Identify which cell holds the provided text, then report its [X, Y] central coordinate. 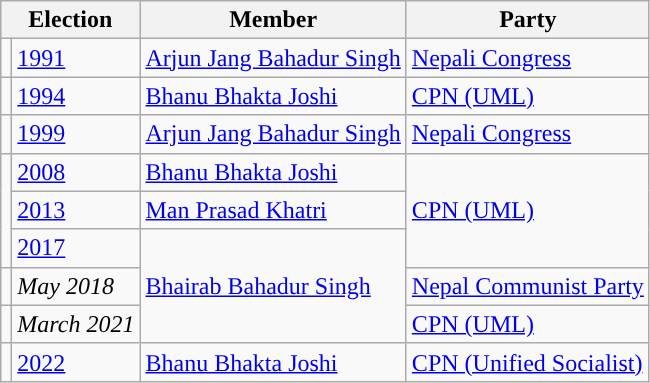
2008 [76, 172]
2017 [76, 248]
March 2021 [76, 324]
2022 [76, 362]
Man Prasad Khatri [273, 210]
2013 [76, 210]
1999 [76, 134]
Nepal Communist Party [528, 286]
Election [70, 20]
1994 [76, 96]
Member [273, 20]
Bhairab Bahadur Singh [273, 286]
May 2018 [76, 286]
Party [528, 20]
1991 [76, 58]
CPN (Unified Socialist) [528, 362]
